Pinpoint the cell where the given text exists, returning its [X, Y] midpoint coordinate. 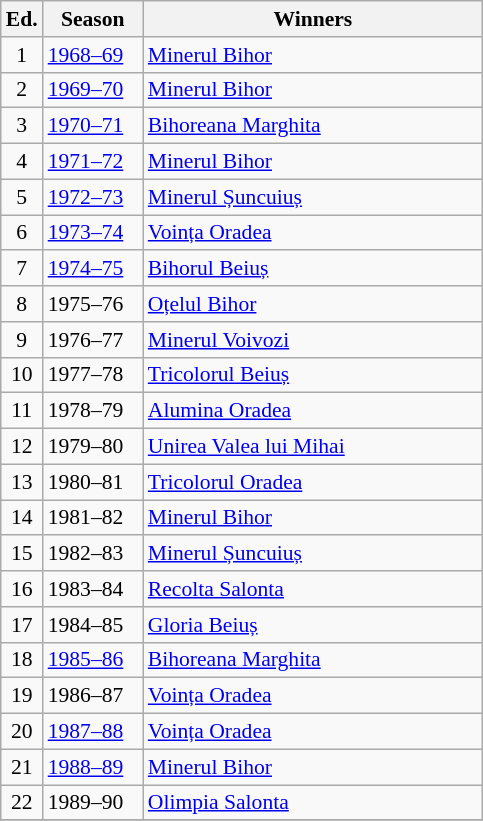
1989–90 [93, 803]
6 [22, 233]
14 [22, 518]
1968–69 [93, 55]
1975–76 [93, 304]
15 [22, 554]
1985–86 [93, 660]
1986–87 [93, 696]
Recolta Salonta [313, 589]
1987–88 [93, 732]
1980–81 [93, 482]
10 [22, 375]
18 [22, 660]
1976–77 [93, 340]
8 [22, 304]
1969–70 [93, 90]
17 [22, 625]
1979–80 [93, 447]
1974–75 [93, 269]
5 [22, 197]
1988–89 [93, 767]
2 [22, 90]
Unirea Valea lui Mihai [313, 447]
Olimpia Salonta [313, 803]
12 [22, 447]
Minerul Voivozi [313, 340]
Tricolorul Oradea [313, 482]
1970–71 [93, 126]
1977–78 [93, 375]
4 [22, 162]
21 [22, 767]
1 [22, 55]
Winners [313, 19]
1982–83 [93, 554]
7 [22, 269]
1981–82 [93, 518]
9 [22, 340]
Season [93, 19]
19 [22, 696]
22 [22, 803]
13 [22, 482]
Oțelul Bihor [313, 304]
20 [22, 732]
Ed. [22, 19]
Alumina Oradea [313, 411]
11 [22, 411]
1983–84 [93, 589]
3 [22, 126]
1971–72 [93, 162]
Bihorul Beiuș [313, 269]
1973–74 [93, 233]
16 [22, 589]
1978–79 [93, 411]
1972–73 [93, 197]
Gloria Beiuș [313, 625]
1984–85 [93, 625]
Tricolorul Beiuș [313, 375]
